Locate the cell with the specified text and output its (X, Y) center coordinate. 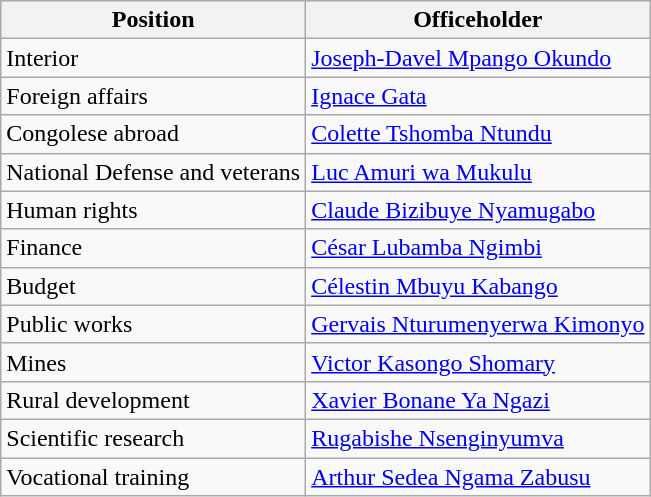
Interior (154, 58)
Gervais Nturumenyerwa Kimonyo (478, 324)
Public works (154, 324)
Finance (154, 248)
Scientific research (154, 438)
Arthur Sedea Ngama Zabusu (478, 477)
Ignace Gata (478, 96)
National Defense and veterans (154, 172)
Victor Kasongo Shomary (478, 362)
Joseph-Davel Mpango Okundo (478, 58)
Claude Bizibuye Nyamugabo (478, 210)
Luc Amuri wa Mukulu (478, 172)
Vocational training (154, 477)
Xavier Bonane Ya Ngazi (478, 400)
Foreign affairs (154, 96)
Budget (154, 286)
Rugabishe Nsenginyumva (478, 438)
Rural development (154, 400)
Colette Tshomba Ntundu (478, 134)
César Lubamba Ngimbi (478, 248)
Célestin Mbuyu Kabango (478, 286)
Human rights (154, 210)
Officeholder (478, 20)
Mines (154, 362)
Congolese abroad (154, 134)
Position (154, 20)
